For the text-containing cell, return its midpoint in (x, y) coordinate format. 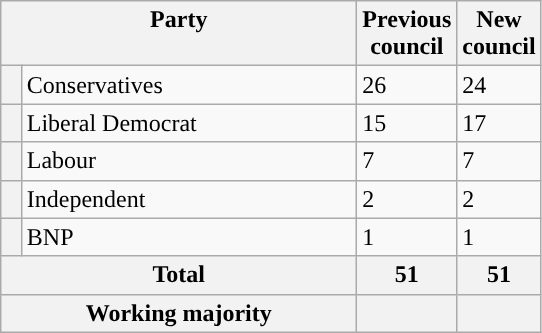
Labour (189, 161)
Conservatives (189, 85)
15 (407, 123)
17 (499, 123)
Independent (189, 199)
Previous council (407, 34)
New council (499, 34)
BNP (189, 237)
Working majority (179, 313)
Liberal Democrat (189, 123)
Party (179, 34)
26 (407, 85)
24 (499, 85)
Total (179, 275)
